Locate the cell with the specified text and output its [x, y] center coordinate. 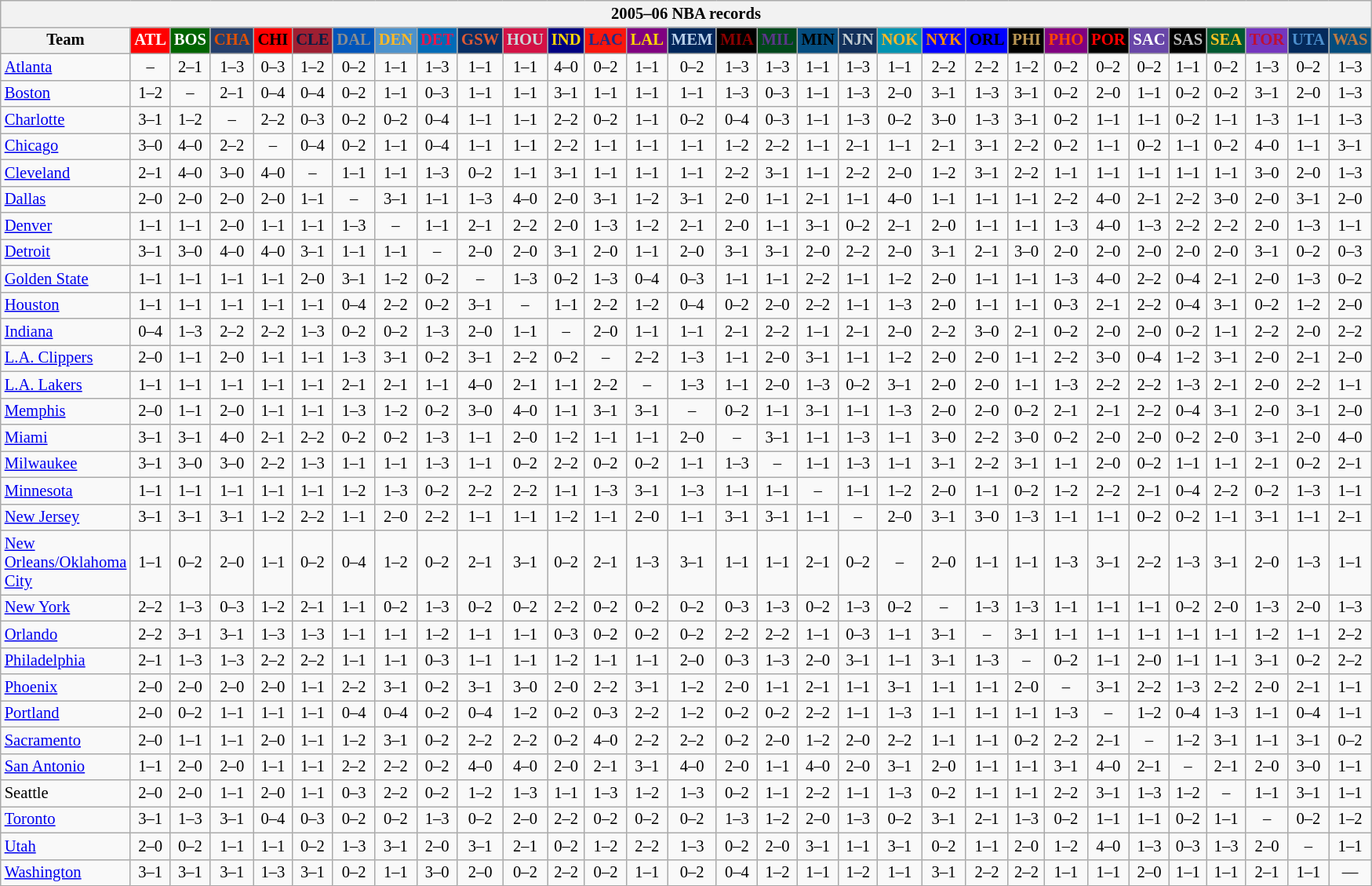
Phoenix [66, 687]
Miami [66, 437]
BOS [190, 40]
Indiana [66, 332]
Sacramento [66, 740]
CLE [312, 40]
2005–06 NBA records [686, 13]
POR [1108, 40]
Seattle [66, 793]
Milwaukee [66, 464]
CHI [273, 40]
Cleveland [66, 173]
Golden State [66, 279]
NJN [858, 40]
San Antonio [66, 767]
MEM [692, 40]
DAL [353, 40]
New York [66, 607]
Washington [66, 873]
Boston [66, 93]
NYK [944, 40]
TOR [1267, 40]
IND [566, 40]
Dallas [66, 199]
Atlanta [66, 67]
Toronto [66, 819]
Chicago [66, 146]
L.A. Clippers [66, 358]
DET [437, 40]
HOU [526, 40]
Charlotte [66, 120]
LAL [647, 40]
MIA [737, 40]
CHA [232, 40]
UTA [1308, 40]
LAC [606, 40]
Minnesota [66, 490]
ATL [151, 40]
Team [66, 40]
Philadelphia [66, 661]
Orlando [66, 634]
ORL [987, 40]
Memphis [66, 411]
Portland [66, 713]
New Orleans/Oklahoma City [66, 563]
SAS [1188, 40]
WAS [1350, 40]
— [1350, 873]
SAC [1148, 40]
GSW [480, 40]
MIL [778, 40]
MIN [818, 40]
PHI [1026, 40]
PHO [1066, 40]
L.A. Lakers [66, 385]
Utah [66, 846]
NOK [901, 40]
Detroit [66, 252]
Houston [66, 305]
DEN [395, 40]
SEA [1226, 40]
Denver [66, 225]
New Jersey [66, 517]
